Return the (X, Y) coordinate for the center point of the cell that contains the specified text.  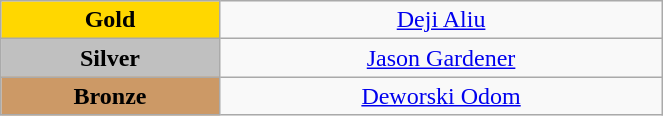
Bronze (110, 96)
Deji Aliu (441, 20)
Jason Gardener (441, 58)
Deworski Odom (441, 96)
Silver (110, 58)
Gold (110, 20)
